Determine the (x, y) coordinate at the center of the cell enclosing the given text.  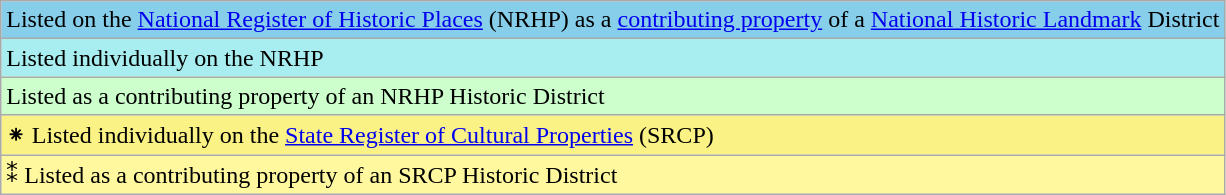
Listed on the National Register of Historic Places (NRHP) as a contributing property of a National Historic Landmark District (613, 20)
Listed individually on the NRHP (613, 58)
⁕ Listed individually on the State Register of Cultural Properties (SRCP) (613, 135)
⁑ Listed as a contributing property of an SRCP Historic District (613, 174)
Listed as a contributing property of an NRHP Historic District (613, 96)
